From the cell containing the given text, extract its center point as (x, y) coordinate. 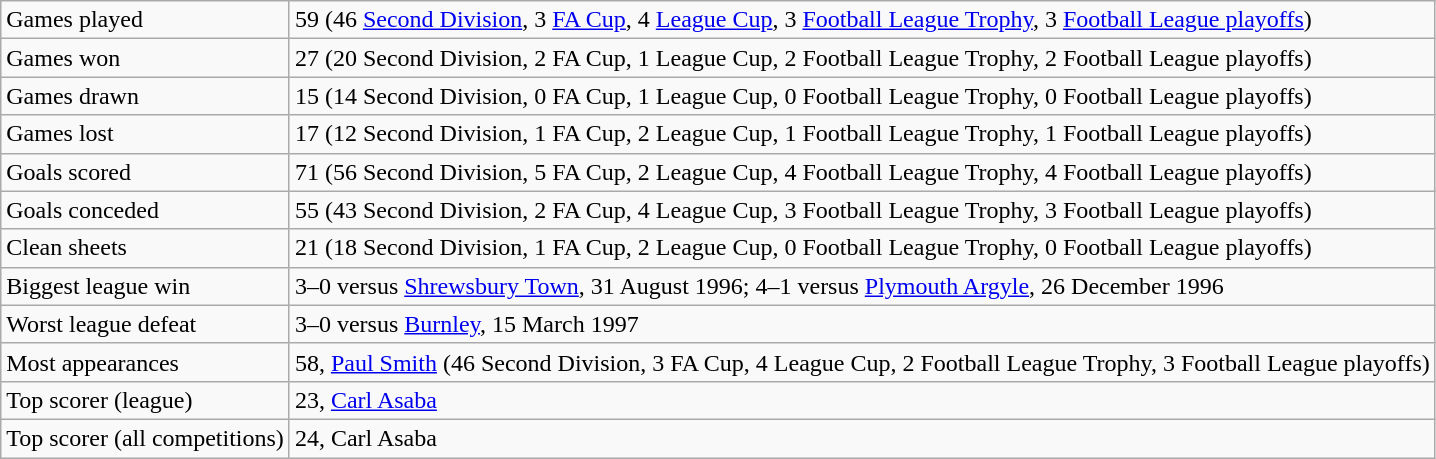
Goals conceded (146, 210)
3–0 versus Shrewsbury Town, 31 August 1996; 4–1 versus Plymouth Argyle, 26 December 1996 (862, 286)
17 (12 Second Division, 1 FA Cup, 2 League Cup, 1 Football League Trophy, 1 Football League playoffs) (862, 134)
Top scorer (league) (146, 400)
Top scorer (all competitions) (146, 438)
Worst league defeat (146, 324)
Games played (146, 20)
Biggest league win (146, 286)
Goals scored (146, 172)
27 (20 Second Division, 2 FA Cup, 1 League Cup, 2 Football League Trophy, 2 Football League playoffs) (862, 58)
3–0 versus Burnley, 15 March 1997 (862, 324)
59 (46 Second Division, 3 FA Cup, 4 League Cup, 3 Football League Trophy, 3 Football League playoffs) (862, 20)
23, Carl Asaba (862, 400)
21 (18 Second Division, 1 FA Cup, 2 League Cup, 0 Football League Trophy, 0 Football League playoffs) (862, 248)
Games drawn (146, 96)
Clean sheets (146, 248)
Games lost (146, 134)
55 (43 Second Division, 2 FA Cup, 4 League Cup, 3 Football League Trophy, 3 Football League playoffs) (862, 210)
71 (56 Second Division, 5 FA Cup, 2 League Cup, 4 Football League Trophy, 4 Football League playoffs) (862, 172)
15 (14 Second Division, 0 FA Cup, 1 League Cup, 0 Football League Trophy, 0 Football League playoffs) (862, 96)
24, Carl Asaba (862, 438)
58, Paul Smith (46 Second Division, 3 FA Cup, 4 League Cup, 2 Football League Trophy, 3 Football League playoffs) (862, 362)
Games won (146, 58)
Most appearances (146, 362)
